Scan for the cell matching the given text and deliver its [x, y] coordinate at center. 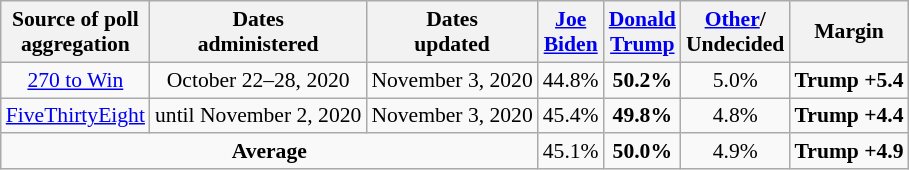
DonaldTrump [642, 32]
Dates administered [258, 32]
44.8% [571, 80]
Average [270, 152]
Source of pollaggregation [76, 32]
Other/Undecided [735, 32]
Margin [848, 32]
until November 2, 2020 [258, 116]
FiveThirtyEight [76, 116]
45.1% [571, 152]
Trump +4.9 [848, 152]
4.8% [735, 116]
50.2% [642, 80]
October 22–28, 2020 [258, 80]
45.4% [571, 116]
5.0% [735, 80]
49.8% [642, 116]
Dates updated [452, 32]
270 to Win [76, 80]
50.0% [642, 152]
Trump +5.4 [848, 80]
JoeBiden [571, 32]
4.9% [735, 152]
Trump +4.4 [848, 116]
